Extract the (X, Y) coordinate from the center of the cell holding the provided text.  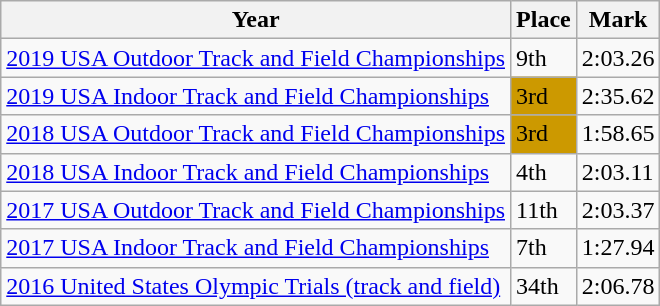
11th (544, 210)
Place (544, 20)
2:03.26 (618, 58)
2:06.78 (618, 286)
34th (544, 286)
2019 USA Outdoor Track and Field Championships (256, 58)
2018 USA Outdoor Track and Field Championships (256, 134)
9th (544, 58)
4th (544, 172)
1:58.65 (618, 134)
1:27.94 (618, 248)
7th (544, 248)
2017 USA Outdoor Track and Field Championships (256, 210)
2018 USA Indoor Track and Field Championships (256, 172)
2:03.11 (618, 172)
2:03.37 (618, 210)
2017 USA Indoor Track and Field Championships (256, 248)
2016 United States Olympic Trials (track and field) (256, 286)
Year (256, 20)
2:35.62 (618, 96)
2019 USA Indoor Track and Field Championships (256, 96)
Mark (618, 20)
